Capture the cell that displays the provided text and extract its (X, Y) central coordinate. 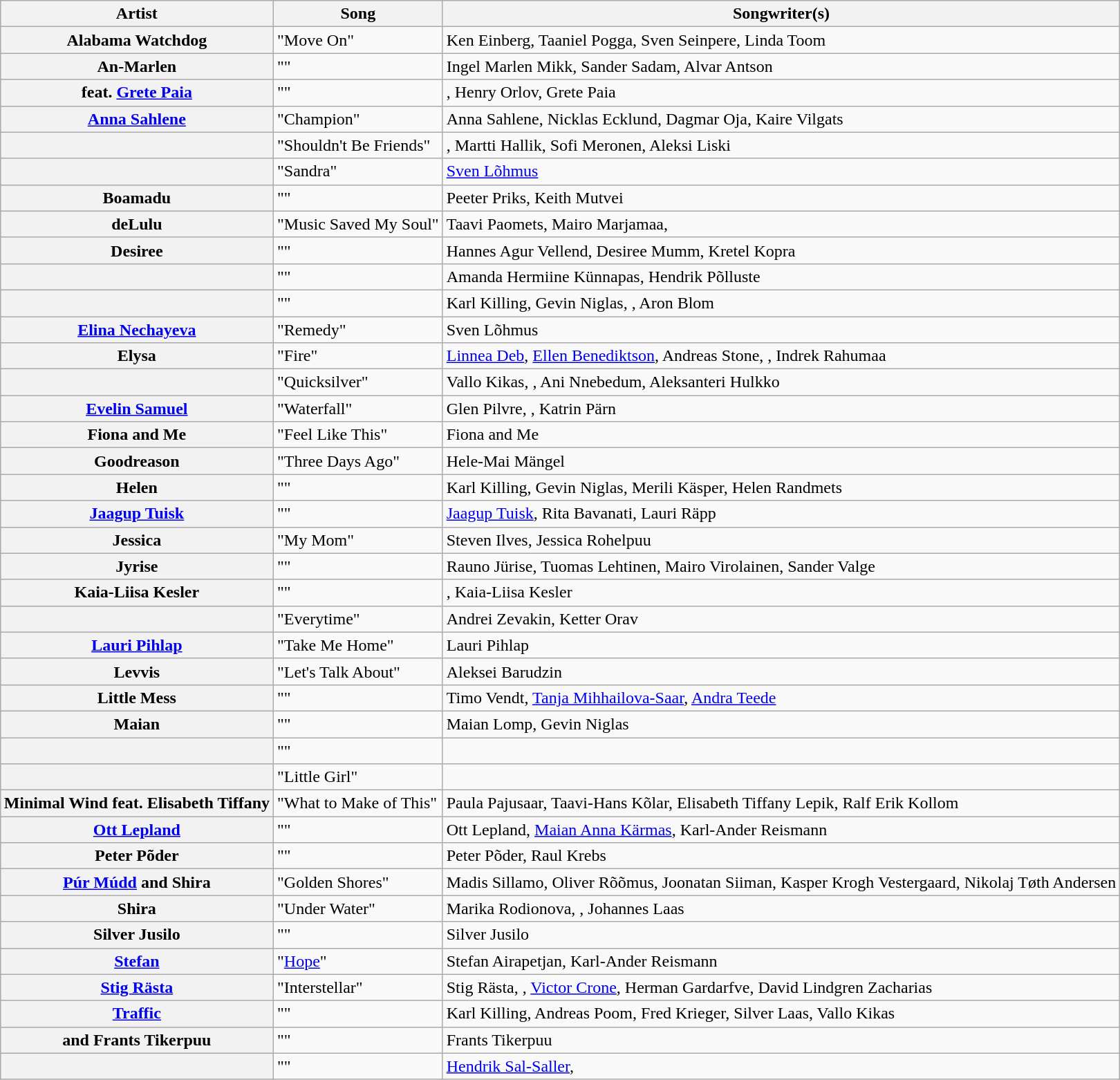
"Under Water" (358, 909)
Glen Pilvre, , Katrin Pärn (781, 409)
Ott Lepland, Maian Anna Kärmas, Karl-Ander Reismann (781, 830)
Minimal Wind feat. Elisabeth Tiffany (137, 803)
Evelin Samuel (137, 409)
"Fire" (358, 356)
Púr Múdd and Shira (137, 882)
Kaia-Liisa Kesler (137, 593)
Peter Põder (137, 856)
Stig Rästa (137, 987)
Aleksei Barudzin (781, 671)
"Champion" (358, 119)
Songwriter(s) (781, 14)
Helen (137, 487)
Elina Nechayeva (137, 330)
Maian Lomp, Gevin Niglas (781, 724)
Hele-Mai Mängel (781, 461)
"Let's Talk About" (358, 671)
"Remedy" (358, 330)
Hannes Agur Vellend, Desiree Mumm, Kretel Kopra (781, 250)
Little Mess (137, 698)
Paula Pajusaar, Taavi-Hans Kõlar, Elisabeth Tiffany Lepik, Ralf Erik Kollom (781, 803)
Taavi Paomets, Mairo Marjamaa, (781, 224)
Peeter Priks, Keith Mutvei (781, 198)
Linnea Deb, Ellen Benediktson, Andreas Stone, , Indrek Rahumaa (781, 356)
Shira (137, 909)
Ingel Marlen Mikk, Sander Sadam, Alvar Antson (781, 66)
Desiree (137, 250)
Steven Ilves, Jessica Rohelpuu (781, 540)
feat. Grete Paia (137, 93)
Ken Einberg, Taaniel Pogga, Sven Seinpere, Linda Toom (781, 40)
"Take Me Home" (358, 645)
and Frants Tikerpuu (137, 1040)
"Music Saved My Soul" (358, 224)
"What to Make of This" (358, 803)
Artist (137, 14)
"Shouldn't Be Friends" (358, 145)
Karl Killing, Andreas Poom, Fred Krieger, Silver Laas, Vallo Kikas (781, 1014)
"Hope" (358, 961)
Elysa (137, 356)
"Feel Like This" (358, 435)
Maian (137, 724)
"My Mom" (358, 540)
Hendrik Sal-Saller, (781, 1066)
Vallo Kikas, , Ani Nnebedum, Aleksanteri Hulkko (781, 382)
Ott Lepland (137, 830)
Peter Põder, Raul Krebs (781, 856)
"Golden Shores" (358, 882)
Marika Rodionova, , Johannes Laas (781, 909)
"Move On" (358, 40)
Karl Killing, Gevin Niglas, Merili Käsper, Helen Randmets (781, 487)
Stig Rästa, , Victor Crone, Herman Gardarfve, David Lindgren Zacharias (781, 987)
Anna Sahlene (137, 119)
Stefan Airapetjan, Karl-Ander Reismann (781, 961)
An-Marlen (137, 66)
Goodreason (137, 461)
Anna Sahlene, Nicklas Ecklund, Dagmar Oja, Kaire Vilgats (781, 119)
"Everytime" (358, 619)
Jyrise (137, 566)
Karl Killing, Gevin Niglas, , Aron Blom (781, 303)
Traffic (137, 1014)
Andrei Zevakin, Ketter Orav (781, 619)
Boamadu (137, 198)
Frants Tikerpuu (781, 1040)
"Waterfall" (358, 409)
, Kaia-Liisa Kesler (781, 593)
deLulu (137, 224)
Jaagup Tuisk, Rita Bavanati, Lauri Räpp (781, 514)
Rauno Jürise, Tuomas Lehtinen, Mairo Virolainen, Sander Valge (781, 566)
Alabama Watchdog (137, 40)
Song (358, 14)
"Sandra" (358, 171)
Jaagup Tuisk (137, 514)
Jessica (137, 540)
"Interstellar" (358, 987)
, Henry Orlov, Grete Paia (781, 93)
"Quicksilver" (358, 382)
Stefan (137, 961)
Madis Sillamo, Oliver Rõõmus, Joonatan Siiman, Kasper Krogh Vestergaard, Nikolaj Tøth Andersen (781, 882)
"Three Days Ago" (358, 461)
"Little Girl" (358, 777)
Levvis (137, 671)
Timo Vendt, Tanja Mihhailova-Saar, Andra Teede (781, 698)
, Martti Hallik, Sofi Meronen, Aleksi Liski (781, 145)
Amanda Hermiine Künnapas, Hendrik Põlluste (781, 277)
